Locate the cell with the specified text and output its [x, y] center coordinate. 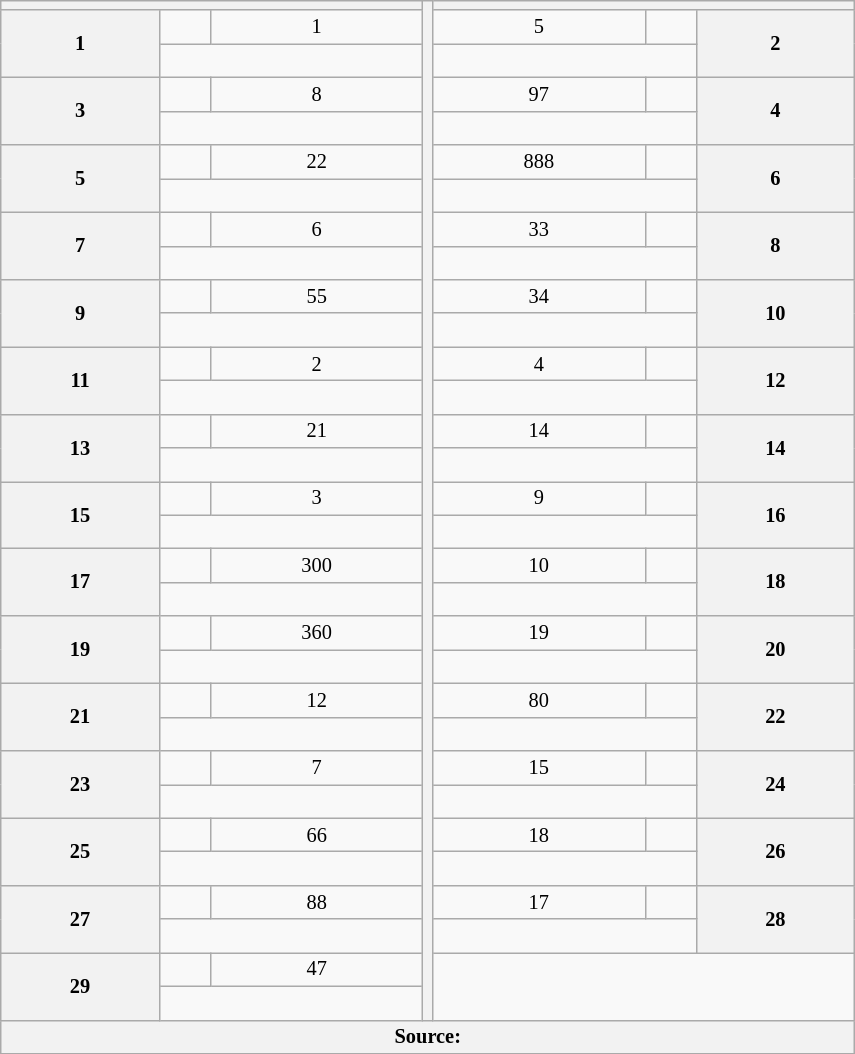
55 [316, 296]
97 [539, 94]
20 [776, 650]
80 [539, 700]
28 [776, 918]
88 [316, 902]
Source: [428, 1037]
13 [80, 448]
66 [316, 835]
33 [539, 229]
360 [316, 633]
34 [539, 296]
23 [80, 784]
888 [539, 162]
300 [316, 565]
16 [776, 514]
26 [776, 852]
24 [776, 784]
27 [80, 918]
25 [80, 852]
29 [80, 986]
47 [316, 969]
11 [80, 380]
